Search for the cell housing the specified text and yield its (x, y) center coordinate. 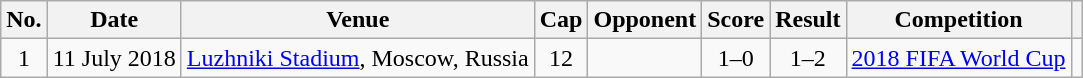
1 (24, 58)
2018 FIFA World Cup (958, 58)
No. (24, 20)
12 (561, 58)
Venue (358, 20)
Cap (561, 20)
1–0 (736, 58)
Opponent (645, 20)
Competition (958, 20)
11 July 2018 (114, 58)
1–2 (808, 58)
Luzhniki Stadium, Moscow, Russia (358, 58)
Score (736, 20)
Result (808, 20)
Date (114, 20)
